Search for the cell housing the specified text and yield its [X, Y] center coordinate. 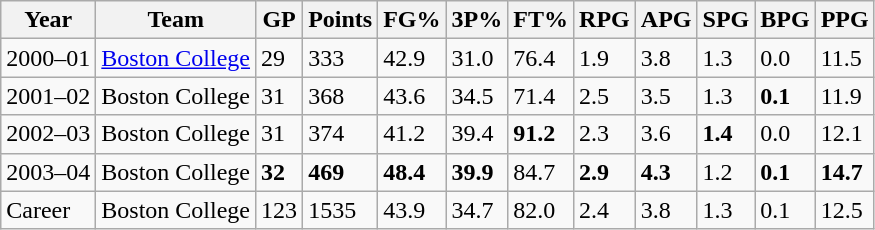
2.3 [605, 134]
FG% [412, 20]
43.6 [412, 96]
3.5 [666, 96]
1535 [340, 210]
2001–02 [48, 96]
GP [280, 20]
2002–03 [48, 134]
12.5 [844, 210]
48.4 [412, 172]
374 [340, 134]
2.5 [605, 96]
34.5 [477, 96]
123 [280, 210]
2.9 [605, 172]
RPG [605, 20]
42.9 [412, 58]
12.1 [844, 134]
32 [280, 172]
3.6 [666, 134]
333 [340, 58]
PPG [844, 20]
82.0 [541, 210]
3P% [477, 20]
11.9 [844, 96]
2000–01 [48, 58]
39.9 [477, 172]
31.0 [477, 58]
1.4 [726, 134]
84.7 [541, 172]
4.3 [666, 172]
Points [340, 20]
43.9 [412, 210]
BPG [785, 20]
39.4 [477, 134]
SPG [726, 20]
469 [340, 172]
368 [340, 96]
41.2 [412, 134]
Team [176, 20]
29 [280, 58]
1.2 [726, 172]
Career [48, 210]
FT% [541, 20]
14.7 [844, 172]
11.5 [844, 58]
76.4 [541, 58]
71.4 [541, 96]
2003–04 [48, 172]
APG [666, 20]
2.4 [605, 210]
91.2 [541, 134]
34.7 [477, 210]
1.9 [605, 58]
Year [48, 20]
